Determine the (X, Y) coordinate at the center of the cell enclosing the given text.  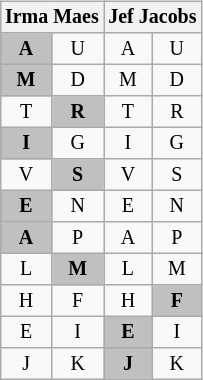
Irma Maes (52, 18)
Jef Jacobs (153, 18)
